Provide the (X, Y) coordinate of the cell's center where the given text is located.  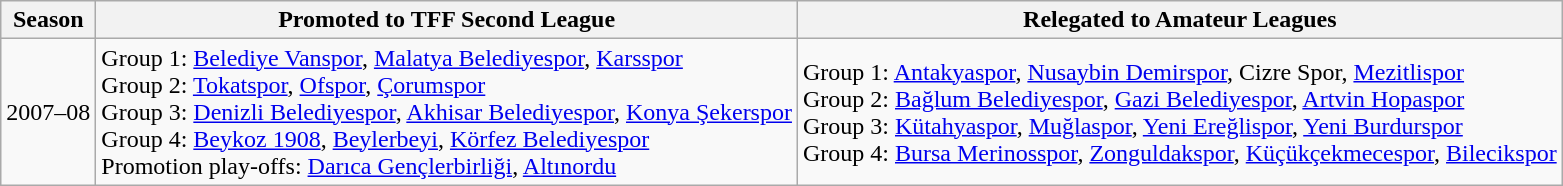
Promoted to TFF Second League (447, 20)
Season (48, 20)
2007–08 (48, 112)
Relegated to Amateur Leagues (1180, 20)
